Capture the cell that displays the provided text and extract its [x, y] central coordinate. 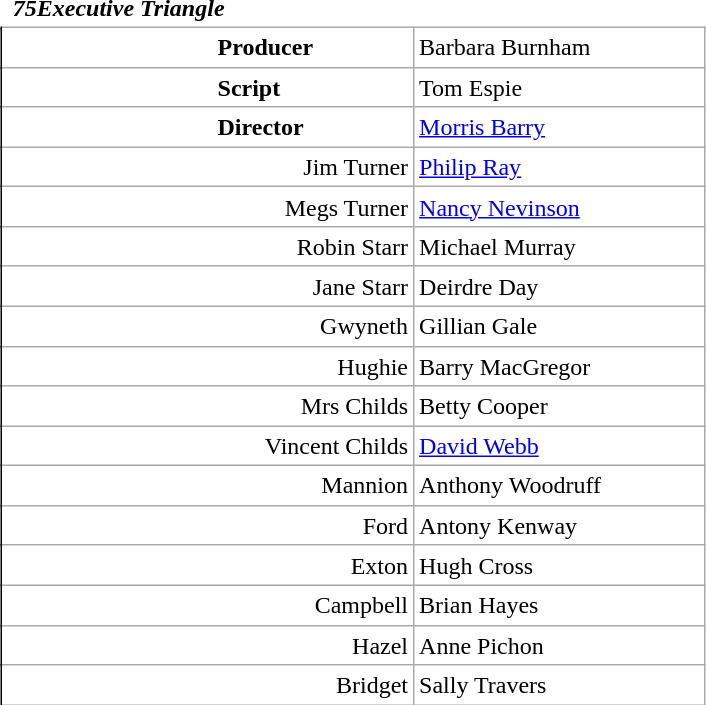
Hughie [208, 366]
Jim Turner [208, 167]
Antony Kenway [560, 525]
Mrs Childs [208, 406]
David Webb [560, 446]
Betty Cooper [560, 406]
Mannion [208, 486]
Deirdre Day [560, 286]
Philip Ray [560, 167]
Hugh Cross [560, 565]
Barry MacGregor [560, 366]
Brian Hayes [560, 605]
Bridget [208, 685]
Sally Travers [560, 685]
Ford [208, 525]
Hazel [208, 645]
Director [208, 127]
Morris Barry [560, 127]
Jane Starr [208, 286]
Gillian Gale [560, 326]
Michael Murray [560, 247]
Megs Turner [208, 207]
Exton [208, 565]
Barbara Burnham [560, 47]
Nancy Nevinson [560, 207]
Producer [208, 47]
Campbell [208, 605]
Anthony Woodruff [560, 486]
Tom Espie [560, 87]
Anne Pichon [560, 645]
Gwyneth [208, 326]
Vincent Childs [208, 446]
Robin Starr [208, 247]
Script [208, 87]
